Identify which cell holds the provided text, then report its (X, Y) central coordinate. 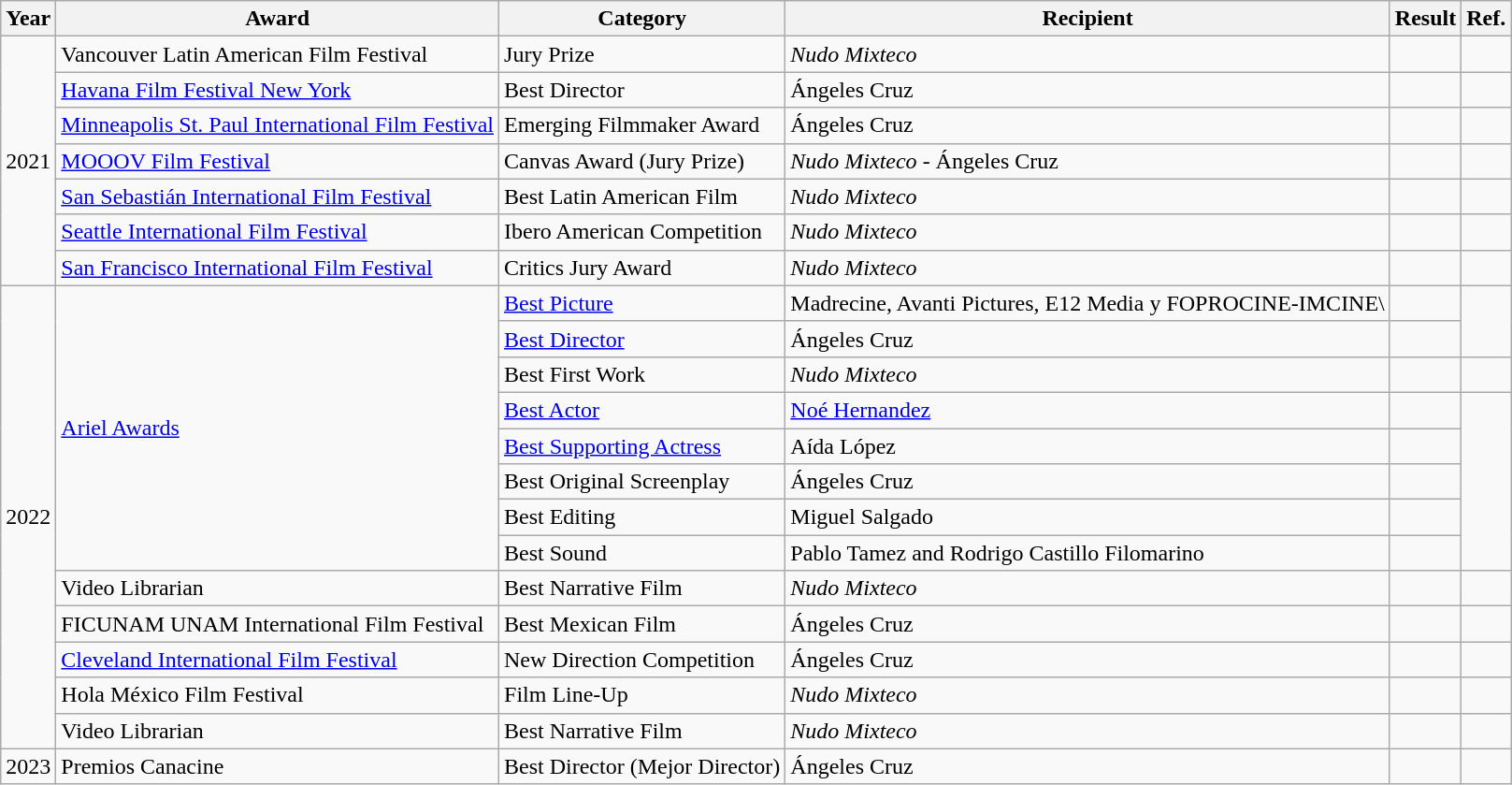
Vancouver Latin American Film Festival (278, 54)
Ref. (1487, 19)
Category (642, 19)
Jury Prize (642, 54)
Ariel Awards (278, 428)
Award (278, 19)
Havana Film Festival New York (278, 90)
Best Picture (642, 303)
Best Mexican Film (642, 624)
Madrecine, Avanti Pictures, E12 Media y FOPROCINE-IMCINE\ (1088, 303)
Noé Hernandez (1088, 410)
Best Original Screenplay (642, 482)
MOOOV Film Festival (278, 161)
Best First Work (642, 374)
San Sebastián International Film Festival (278, 196)
Best Actor (642, 410)
Ibero American Competition (642, 232)
Best Supporting Actress (642, 446)
Best Sound (642, 553)
Result (1425, 19)
Recipient (1088, 19)
Pablo Tamez and Rodrigo Castillo Filomarino (1088, 553)
San Francisco International Film Festival (278, 268)
Best Latin American Film (642, 196)
2021 (28, 161)
Best Director (Mejor Director) (642, 766)
2022 (28, 516)
Best Editing (642, 517)
Cleveland International Film Festival (278, 660)
Seattle International Film Festival (278, 232)
Film Line-Up (642, 695)
Minneapolis St. Paul International Film Festival (278, 125)
Year (28, 19)
Aída López (1088, 446)
Emerging Filmmaker Award (642, 125)
Premios Canacine (278, 766)
Hola México Film Festival (278, 695)
New Direction Competition (642, 660)
Nudo Mixteco - Ángeles Cruz (1088, 161)
FICUNAM UNAM International Film Festival (278, 624)
2023 (28, 766)
Critics Jury Award (642, 268)
Miguel Salgado (1088, 517)
Canvas Award (Jury Prize) (642, 161)
